Determine the (x, y) coordinate at the center of the cell enclosing the given text.  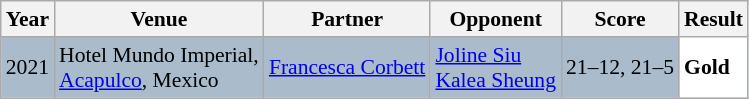
Gold (714, 68)
Partner (348, 19)
Score (620, 19)
Opponent (496, 19)
Year (28, 19)
Venue (159, 19)
Result (714, 19)
21–12, 21–5 (620, 68)
Francesca Corbett (348, 68)
Hotel Mundo Imperial,Acapulco, Mexico (159, 68)
Joline Siu Kalea Sheung (496, 68)
2021 (28, 68)
